Find where the given text appears and provide that cell's center as [X, Y] coordinate. 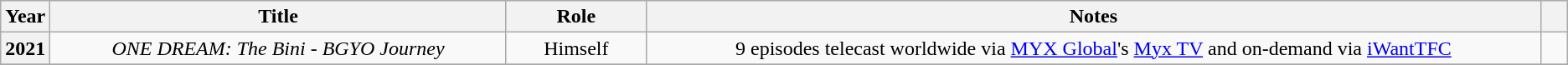
9 episodes telecast worldwide via MYX Global's Myx TV and on-demand via iWantTFC [1093, 48]
Title [278, 17]
ONE DREAM: The Bini - BGYO Journey [278, 48]
Himself [576, 48]
2021 [25, 48]
Notes [1093, 17]
Year [25, 17]
Role [576, 17]
